Determine the (X, Y) coordinate at the center of the cell enclosing the given text.  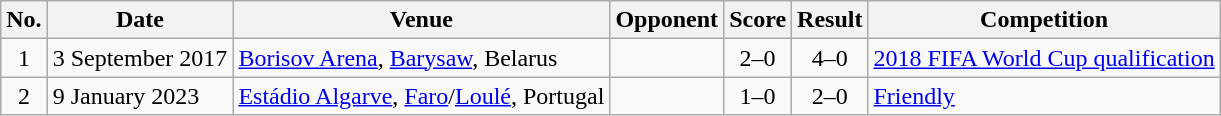
Venue (422, 20)
2 (24, 96)
2018 FIFA World Cup qualification (1044, 58)
Result (830, 20)
Borisov Arena, Barysaw, Belarus (422, 58)
Opponent (667, 20)
Competition (1044, 20)
Date (140, 20)
Score (758, 20)
1 (24, 58)
No. (24, 20)
1–0 (758, 96)
9 January 2023 (140, 96)
Friendly (1044, 96)
3 September 2017 (140, 58)
Estádio Algarve, Faro/Loulé, Portugal (422, 96)
4–0 (830, 58)
